Determine the [x, y] coordinate at the center of the cell enclosing the given text.  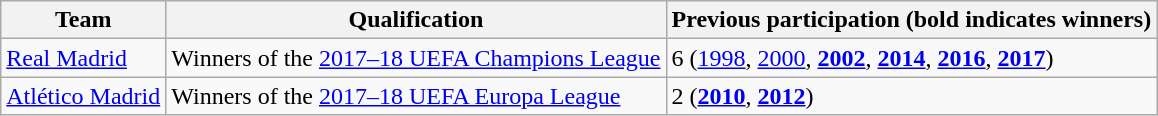
Qualification [416, 20]
Winners of the 2017–18 UEFA Europa League [416, 96]
Previous participation (bold indicates winners) [912, 20]
Team [84, 20]
Real Madrid [84, 58]
2 (2010, 2012) [912, 96]
Winners of the 2017–18 UEFA Champions League [416, 58]
Atlético Madrid [84, 96]
6 (1998, 2000, 2002, 2014, 2016, 2017) [912, 58]
